Provide the [X, Y] coordinate of the cell's center where the given text is located.  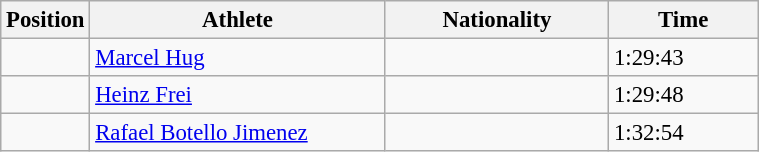
1:29:43 [684, 58]
Athlete [238, 20]
1:29:48 [684, 95]
Heinz Frei [238, 95]
Nationality [496, 20]
1:32:54 [684, 133]
Position [46, 20]
Rafael Botello Jimenez [238, 133]
Time [684, 20]
Marcel Hug [238, 58]
